From the cell containing the given text, extract its center point as [x, y] coordinate. 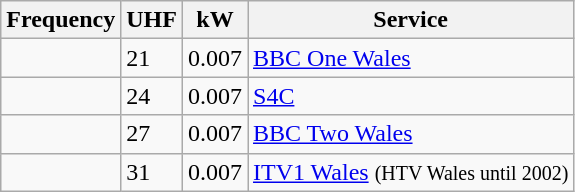
UHF [152, 20]
kW [214, 20]
Frequency [61, 20]
S4C [411, 96]
BBC Two Wales [411, 134]
24 [152, 96]
31 [152, 172]
21 [152, 58]
BBC One Wales [411, 58]
27 [152, 134]
ITV1 Wales (HTV Wales until 2002) [411, 172]
Service [411, 20]
